Search for the cell housing the specified text and yield its (X, Y) center coordinate. 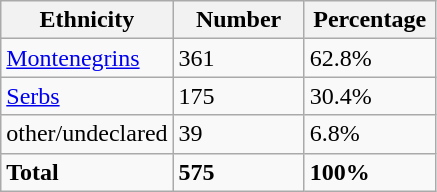
Ethnicity (87, 20)
Total (87, 172)
175 (238, 96)
100% (370, 172)
30.4% (370, 96)
575 (238, 172)
other/undeclared (87, 134)
Percentage (370, 20)
361 (238, 58)
Montenegrins (87, 58)
Serbs (87, 96)
Number (238, 20)
6.8% (370, 134)
62.8% (370, 58)
39 (238, 134)
